Capture the cell that displays the provided text and extract its (X, Y) central coordinate. 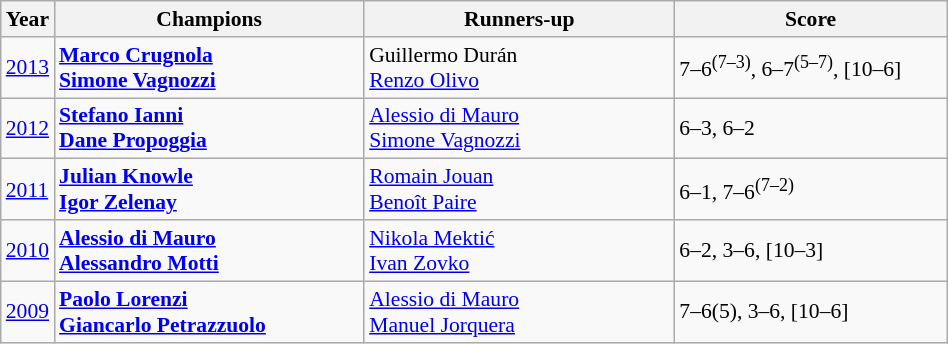
Year (28, 19)
Champions (209, 19)
Paolo Lorenzi Giancarlo Petrazzuolo (209, 312)
6–1, 7–6(7–2) (810, 190)
2013 (28, 68)
2011 (28, 190)
Romain Jouan Benoît Paire (519, 190)
Alessio di Mauro Simone Vagnozzi (519, 128)
Nikola Mektić Ivan Zovko (519, 250)
Score (810, 19)
Marco Crugnola Simone Vagnozzi (209, 68)
Stefano Ianni Dane Propoggia (209, 128)
6–3, 6–2 (810, 128)
7–6(7–3), 6–7(5–7), [10–6] (810, 68)
7–6(5), 3–6, [10–6] (810, 312)
Julian Knowle Igor Zelenay (209, 190)
Alessio di Mauro Alessandro Motti (209, 250)
Runners-up (519, 19)
2012 (28, 128)
Alessio di Mauro Manuel Jorquera (519, 312)
2010 (28, 250)
2009 (28, 312)
Guillermo Durán Renzo Olivo (519, 68)
6–2, 3–6, [10–3] (810, 250)
